Provide the [X, Y] coordinate of the cell's center where the given text is located.  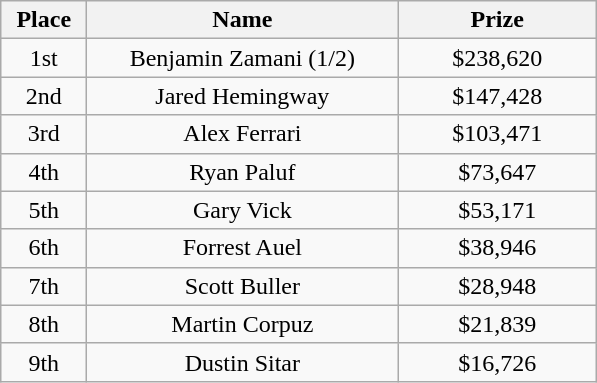
9th [44, 362]
6th [44, 248]
$28,948 [498, 286]
Ryan Paluf [242, 172]
3rd [44, 134]
Forrest Auel [242, 248]
$21,839 [498, 324]
Alex Ferrari [242, 134]
5th [44, 210]
Name [242, 20]
Martin Corpuz [242, 324]
Dustin Sitar [242, 362]
$103,471 [498, 134]
Place [44, 20]
Benjamin Zamani (1/2) [242, 58]
$73,647 [498, 172]
$38,946 [498, 248]
$53,171 [498, 210]
Gary Vick [242, 210]
8th [44, 324]
Prize [498, 20]
$16,726 [498, 362]
Jared Hemingway [242, 96]
4th [44, 172]
$238,620 [498, 58]
Scott Buller [242, 286]
7th [44, 286]
$147,428 [498, 96]
2nd [44, 96]
1st [44, 58]
